Identify which cell holds the provided text, then report its [x, y] central coordinate. 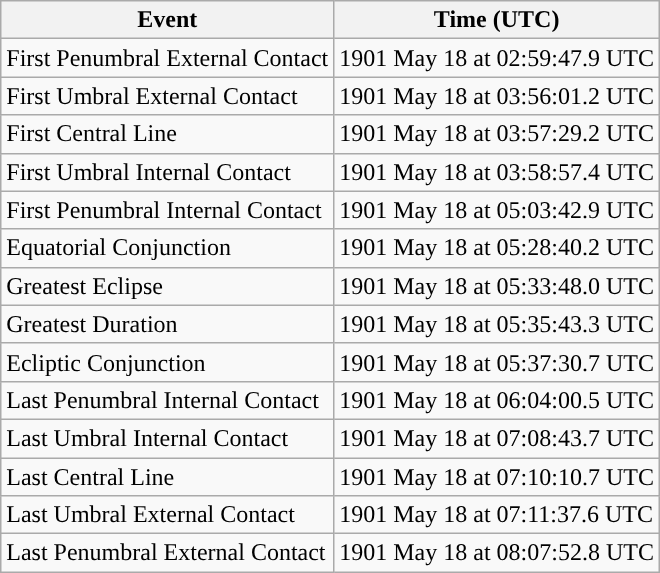
1901 May 18 at 07:08:43.7 UTC [497, 438]
1901 May 18 at 05:03:42.9 UTC [497, 210]
Last Umbral External Contact [168, 515]
Event [168, 20]
Last Penumbral External Contact [168, 553]
Last Central Line [168, 477]
1901 May 18 at 07:11:37.6 UTC [497, 515]
1901 May 18 at 08:07:52.8 UTC [497, 553]
Last Umbral Internal Contact [168, 438]
First Penumbral External Contact [168, 58]
Ecliptic Conjunction [168, 362]
First Central Line [168, 134]
1901 May 18 at 05:28:40.2 UTC [497, 248]
1901 May 18 at 03:58:57.4 UTC [497, 172]
1901 May 18 at 05:33:48.0 UTC [497, 286]
First Penumbral Internal Contact [168, 210]
Greatest Duration [168, 324]
Last Penumbral Internal Contact [168, 400]
1901 May 18 at 07:10:10.7 UTC [497, 477]
1901 May 18 at 06:04:00.5 UTC [497, 400]
Equatorial Conjunction [168, 248]
1901 May 18 at 05:37:30.7 UTC [497, 362]
First Umbral Internal Contact [168, 172]
1901 May 18 at 03:56:01.2 UTC [497, 96]
1901 May 18 at 05:35:43.3 UTC [497, 324]
Time (UTC) [497, 20]
Greatest Eclipse [168, 286]
First Umbral External Contact [168, 96]
1901 May 18 at 02:59:47.9 UTC [497, 58]
1901 May 18 at 03:57:29.2 UTC [497, 134]
